Detect which cell encompasses the target text, then output its (X, Y) center coordinate. 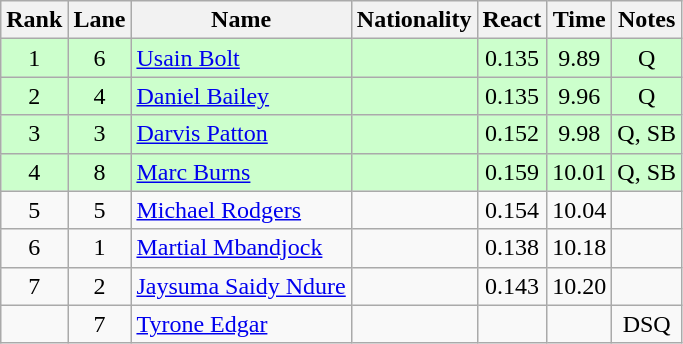
Nationality (414, 20)
10.20 (580, 286)
10.18 (580, 248)
Usain Bolt (241, 58)
Tyrone Edgar (241, 324)
0.154 (512, 210)
Marc Burns (241, 172)
React (512, 20)
Martial Mbandjock (241, 248)
Jaysuma Saidy Ndure (241, 286)
Darvis Patton (241, 134)
Michael Rodgers (241, 210)
9.98 (580, 134)
Name (241, 20)
10.01 (580, 172)
0.143 (512, 286)
0.138 (512, 248)
0.152 (512, 134)
10.04 (580, 210)
0.159 (512, 172)
9.89 (580, 58)
Lane (100, 20)
DSQ (647, 324)
9.96 (580, 96)
Time (580, 20)
Notes (647, 20)
8 (100, 172)
Rank (34, 20)
Daniel Bailey (241, 96)
